For the text-containing cell, return its midpoint in [x, y] coordinate format. 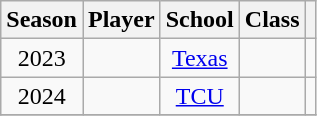
Texas [200, 58]
Player [121, 20]
Season [42, 20]
Class [272, 20]
2024 [42, 96]
2023 [42, 58]
TCU [200, 96]
School [200, 20]
